Return the [x, y] coordinate for the center point of the cell that contains the specified text.  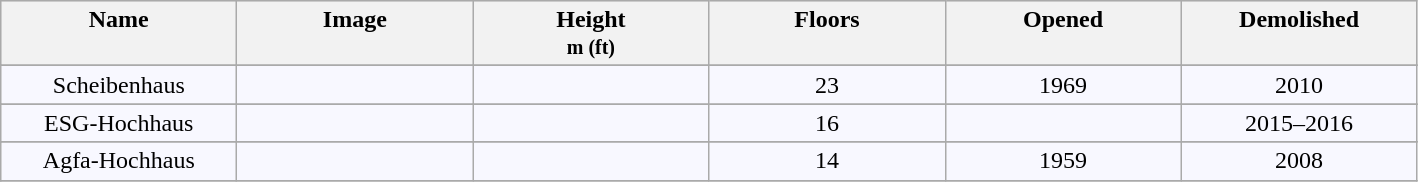
2008 [1299, 161]
Heightm (ft) [591, 34]
23 [827, 85]
2015–2016 [1299, 123]
1969 [1063, 85]
Opened [1063, 34]
14 [827, 161]
ESG-Hochhaus [119, 123]
16 [827, 123]
Scheibenhaus [119, 85]
Demolished [1299, 34]
Agfa-Hochhaus [119, 161]
Name [119, 34]
2010 [1299, 85]
1959 [1063, 161]
Floors [827, 34]
Image [355, 34]
